Find where the given text appears and provide that cell's center as [X, Y] coordinate. 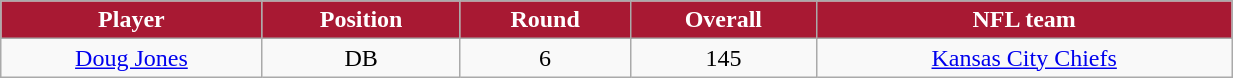
6 [545, 58]
DB [361, 58]
Kansas City Chiefs [1024, 58]
NFL team [1024, 20]
Position [361, 20]
145 [724, 58]
Round [545, 20]
Doug Jones [132, 58]
Player [132, 20]
Overall [724, 20]
